Output the (X, Y) coordinate of the center of the cell containing the given text.  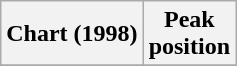
Peakposition (189, 34)
Chart (1998) (72, 34)
